Pinpoint the cell where the given text exists, returning its [x, y] midpoint coordinate. 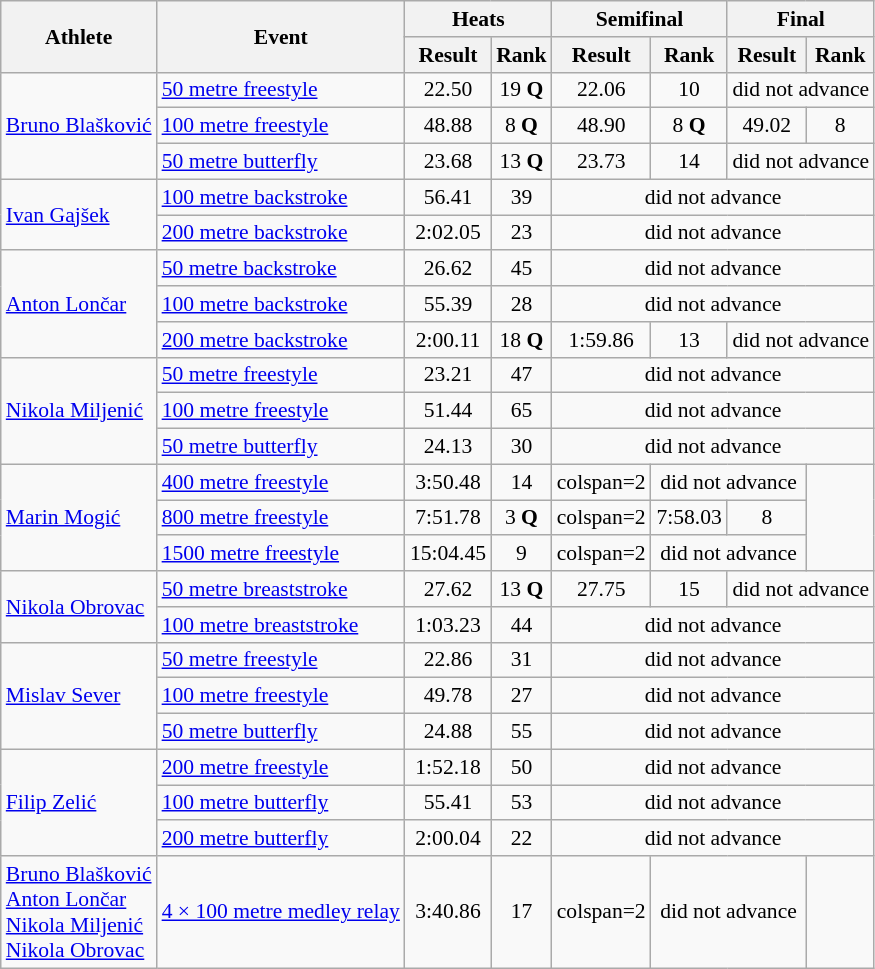
13 [690, 340]
27.62 [448, 589]
26.62 [448, 269]
27.75 [602, 589]
23.68 [448, 162]
39 [522, 197]
19 Q [522, 90]
Bruno Blašković [79, 126]
Marin Mogić [79, 518]
28 [522, 304]
Mislav Sever [79, 696]
55.39 [448, 304]
2:00.04 [448, 839]
800 metre freestyle [281, 518]
22.86 [448, 660]
Nikola Obrovac [79, 606]
30 [522, 447]
50 [522, 767]
23.73 [602, 162]
200 metre freestyle [281, 767]
49.78 [448, 696]
31 [522, 660]
23 [522, 233]
47 [522, 375]
Nikola Miljenić [79, 410]
17 [522, 912]
22 [522, 839]
27 [522, 696]
7:51.78 [448, 518]
55 [522, 732]
48.90 [602, 126]
3 Q [522, 518]
Bruno BlaškovićAnton LončarNikola MiljenićNikola Obrovac [79, 912]
1:59.86 [602, 340]
Semifinal [640, 19]
10 [690, 90]
Ivan Gajšek [79, 214]
Filip Zelić [79, 802]
50 metre backstroke [281, 269]
Anton Lončar [79, 304]
1:52.18 [448, 767]
100 metre breaststroke [281, 625]
200 metre butterfly [281, 839]
55.41 [448, 803]
23.21 [448, 375]
Heats [478, 19]
Athlete [79, 36]
15 [690, 589]
51.44 [448, 411]
22.50 [448, 90]
50 metre breaststroke [281, 589]
4 × 100 metre medley relay [281, 912]
24.88 [448, 732]
53 [522, 803]
48.88 [448, 126]
2:02.05 [448, 233]
1:03.23 [448, 625]
2:00.11 [448, 340]
18 Q [522, 340]
15:04.45 [448, 554]
100 metre butterfly [281, 803]
24.13 [448, 447]
45 [522, 269]
400 metre freestyle [281, 482]
1500 metre freestyle [281, 554]
56.41 [448, 197]
44 [522, 625]
22.06 [602, 90]
7:58.03 [690, 518]
Final [800, 19]
Event [281, 36]
3:50.48 [448, 482]
65 [522, 411]
49.02 [766, 126]
9 [522, 554]
3:40.86 [448, 912]
